Return the (x, y) coordinate for the center point of the cell that contains the specified text.  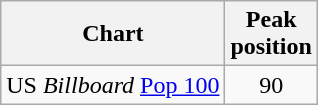
US Billboard Pop 100 (113, 85)
90 (271, 85)
Chart (113, 34)
Peakposition (271, 34)
